Capture the cell that displays the provided text and extract its (x, y) central coordinate. 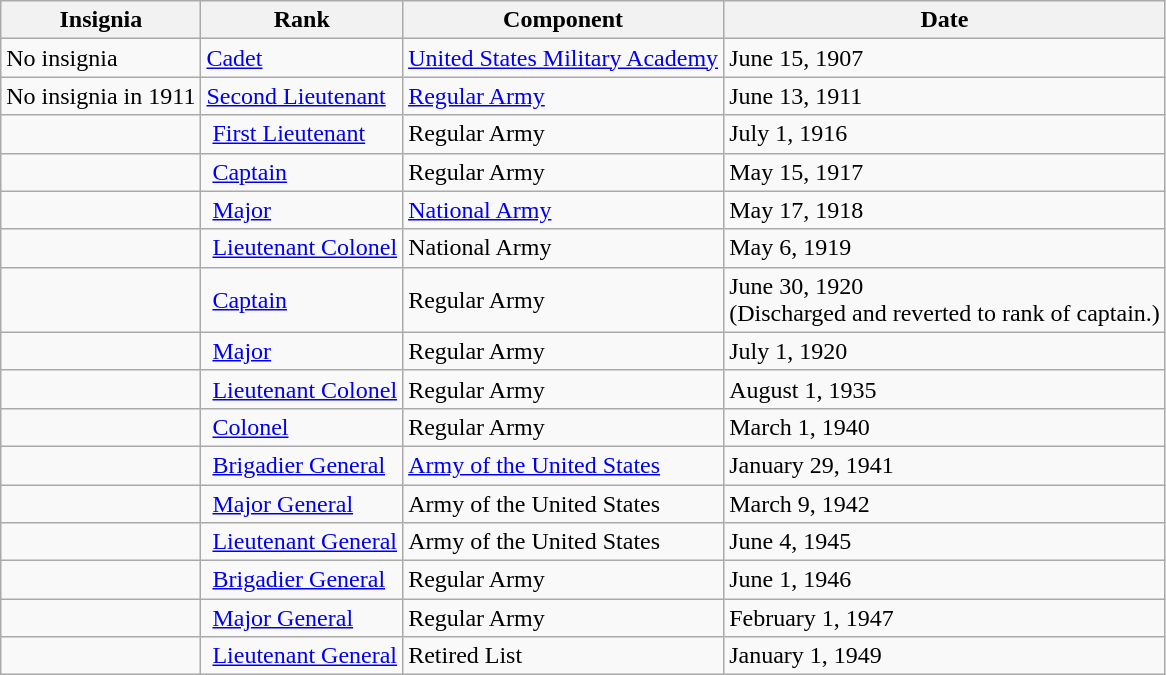
June 30, 1920 (Discharged and reverted to rank of captain.) (945, 300)
No insignia (101, 58)
Insignia (101, 20)
Date (945, 20)
June 13, 1911 (945, 96)
January 1, 1949 (945, 656)
No insignia in 1911 (101, 96)
June 4, 1945 (945, 542)
Retired List (564, 656)
July 1, 1916 (945, 134)
February 1, 1947 (945, 618)
First Lieutenant (302, 134)
Second Lieutenant (302, 96)
May 6, 1919 (945, 248)
March 1, 1940 (945, 427)
June 1, 1946 (945, 580)
Cadet (302, 58)
July 1, 1920 (945, 351)
March 9, 1942 (945, 503)
United States Military Academy (564, 58)
Rank (302, 20)
Component (564, 20)
June 15, 1907 (945, 58)
August 1, 1935 (945, 389)
May 17, 1918 (945, 210)
January 29, 1941 (945, 465)
May 15, 1917 (945, 172)
Colonel (302, 427)
